Provide the [x, y] coordinate of the cell's center where the given text is located.  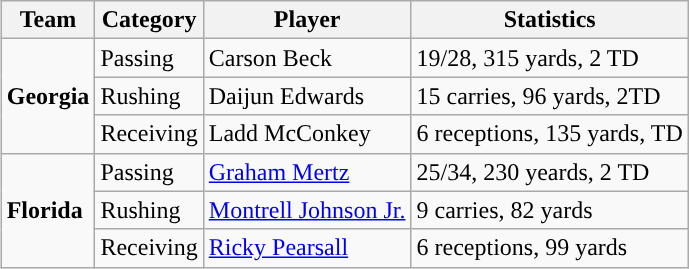
6 receptions, 135 yards, TD [550, 134]
Daijun Edwards [307, 96]
Statistics [550, 20]
19/28, 315 yards, 2 TD [550, 58]
Georgia [48, 96]
6 receptions, 99 yards [550, 248]
9 carries, 82 yards [550, 210]
Ricky Pearsall [307, 248]
Montrell Johnson Jr. [307, 210]
Team [48, 20]
Ladd McConkey [307, 134]
Graham Mertz [307, 172]
25/34, 230 yeards, 2 TD [550, 172]
Player [307, 20]
Carson Beck [307, 58]
Florida [48, 210]
Category [149, 20]
15 carries, 96 yards, 2TD [550, 96]
